Return [x, y] of the center of cell containing provided text 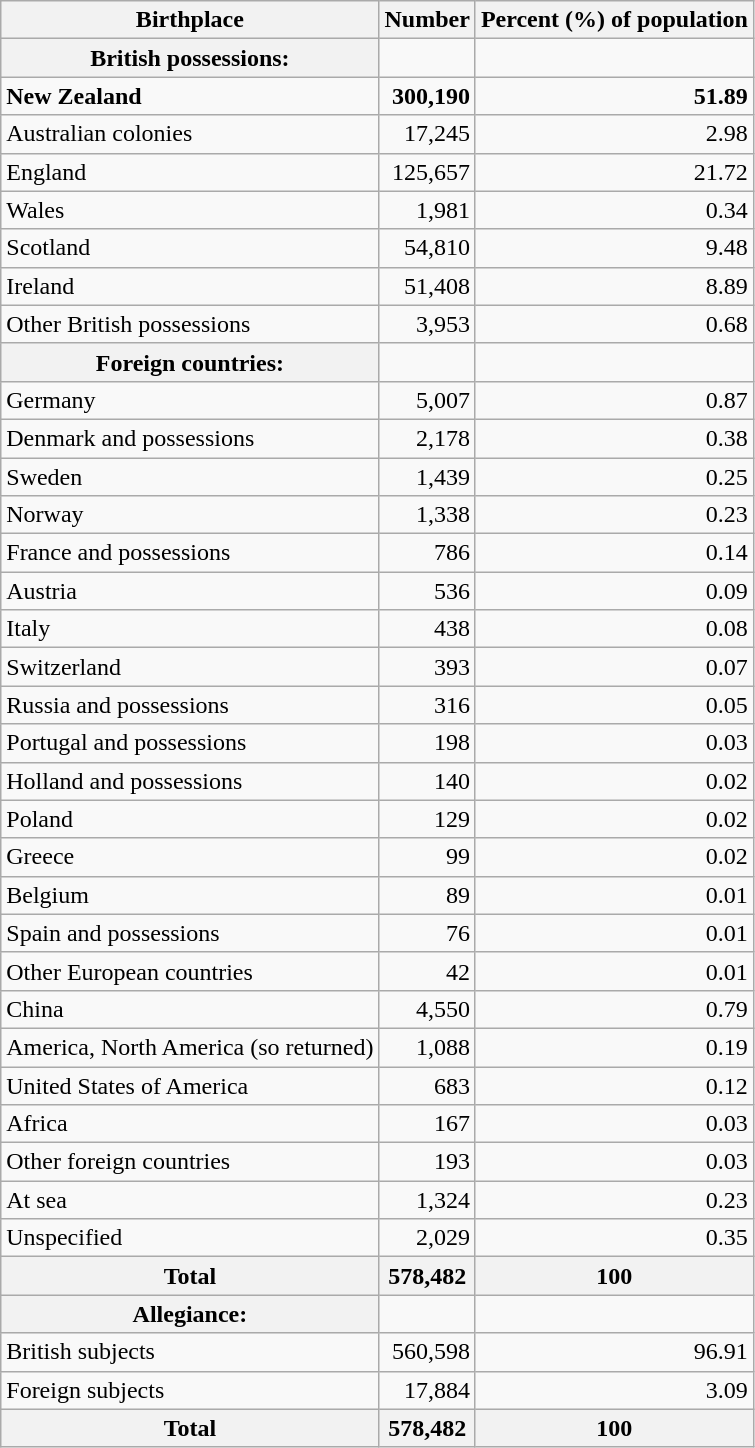
Germany [190, 400]
France and possessions [190, 553]
Other European countries [190, 971]
8.89 [614, 286]
0.05 [614, 705]
Greece [190, 857]
193 [427, 1162]
Foreign subjects [190, 1390]
0.19 [614, 1047]
0.08 [614, 629]
0.68 [614, 324]
0.35 [614, 1238]
1,439 [427, 477]
At sea [190, 1200]
3,953 [427, 324]
Australian colonies [190, 134]
125,657 [427, 172]
Russia and possessions [190, 705]
3.09 [614, 1390]
0.79 [614, 1009]
England [190, 172]
0.07 [614, 667]
0.14 [614, 553]
New Zealand [190, 96]
0.12 [614, 1085]
Allegiance: [190, 1314]
Number [427, 20]
99 [427, 857]
5,007 [427, 400]
0.09 [614, 591]
300,190 [427, 96]
1,324 [427, 1200]
Denmark and possessions [190, 438]
786 [427, 553]
Percent (%) of population [614, 20]
Other British possessions [190, 324]
560,598 [427, 1352]
4,550 [427, 1009]
Unspecified [190, 1238]
0.25 [614, 477]
683 [427, 1085]
1,981 [427, 210]
China [190, 1009]
Africa [190, 1124]
United States of America [190, 1085]
Portugal and possessions [190, 743]
140 [427, 781]
438 [427, 629]
Scotland [190, 248]
2.98 [614, 134]
British possessions: [190, 58]
2,178 [427, 438]
89 [427, 895]
9.48 [614, 248]
Wales [190, 210]
536 [427, 591]
1,088 [427, 1047]
198 [427, 743]
17,245 [427, 134]
Italy [190, 629]
0.87 [614, 400]
1,338 [427, 515]
Switzerland [190, 667]
Sweden [190, 477]
393 [427, 667]
54,810 [427, 248]
Holland and possessions [190, 781]
21.72 [614, 172]
Birthplace [190, 20]
Foreign countries: [190, 362]
0.38 [614, 438]
17,884 [427, 1390]
Poland [190, 819]
Belgium [190, 895]
42 [427, 971]
Norway [190, 515]
316 [427, 705]
Other foreign countries [190, 1162]
0.34 [614, 210]
Austria [190, 591]
96.91 [614, 1352]
Spain and possessions [190, 933]
129 [427, 819]
167 [427, 1124]
51,408 [427, 286]
Ireland [190, 286]
76 [427, 933]
2,029 [427, 1238]
51.89 [614, 96]
British subjects [190, 1352]
America, North America (so returned) [190, 1047]
